Return the (X, Y) coordinate for the center point of the cell that contains the specified text.  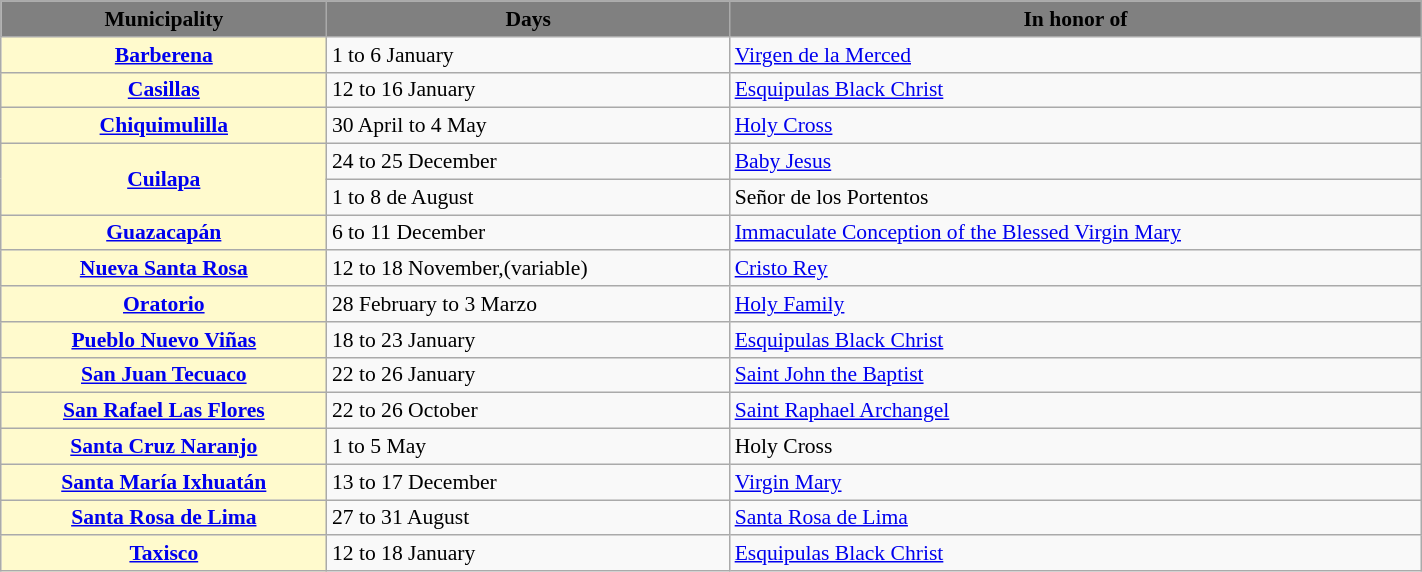
12 to 16 January (528, 90)
Virgin Mary (1076, 482)
Oratorio (164, 304)
Saint John the Baptist (1076, 375)
Santa María Ixhuatán (164, 482)
In honor of (1076, 19)
Holy Family (1076, 304)
San Juan Tecuaco (164, 375)
Guazacapán (164, 233)
30 April to 4 May (528, 126)
22 to 26 January (528, 375)
Barberena (164, 55)
Pueblo Nuevo Viñas (164, 340)
1 to 5 May (528, 447)
Santa Cruz Naranjo (164, 447)
6 to 11 December (528, 233)
12 to 18 January (528, 554)
Chiquimulilla (164, 126)
18 to 23 January (528, 340)
Cristo Rey (1076, 269)
San Rafael Las Flores (164, 411)
Immaculate Conception of the Blessed Virgin Mary (1076, 233)
Municipality (164, 19)
24 to 25 December (528, 162)
Baby Jesus (1076, 162)
Señor de los Portentos (1076, 197)
13 to 17 December (528, 482)
Saint Raphael Archangel (1076, 411)
Days (528, 19)
Nueva Santa Rosa (164, 269)
22 to 26 October (528, 411)
Taxisco (164, 554)
Casillas (164, 90)
Virgen de la Merced (1076, 55)
Cuilapa (164, 180)
27 to 31 August (528, 518)
1 to 6 January (528, 55)
12 to 18 November,(variable) (528, 269)
1 to 8 de August (528, 197)
28 February to 3 Marzo (528, 304)
